Identify which cell holds the provided text, then report its (X, Y) central coordinate. 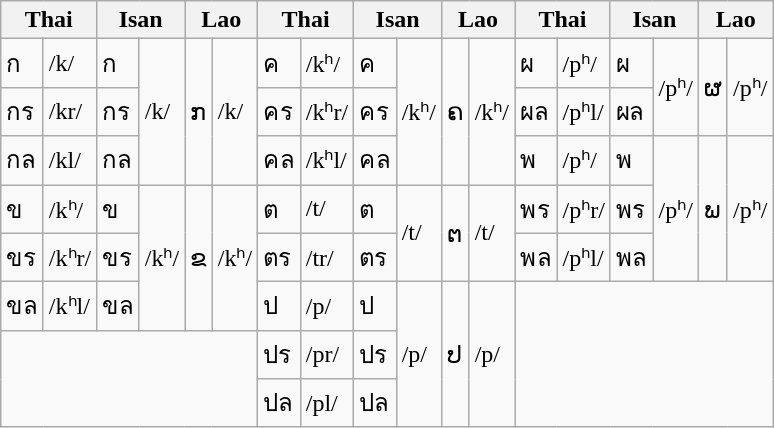
/tr/ (326, 258)
/pʰr/ (584, 208)
ປ (456, 355)
ກ (199, 112)
ຄ (456, 112)
/kr/ (70, 112)
/pl/ (326, 404)
ພ (712, 209)
ຂ (199, 257)
ຕ (456, 232)
/kl/ (70, 160)
ຜ (712, 88)
/pr/ (326, 354)
